Provide the (X, Y) coordinate of the cell's center where the given text is located.  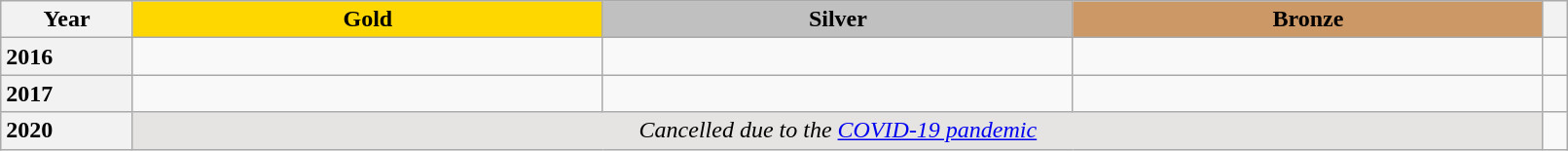
Silver (837, 19)
Cancelled due to the COVID-19 pandemic (837, 131)
2016 (67, 57)
Bronze (1308, 19)
2020 (67, 131)
Year (67, 19)
2017 (67, 94)
Gold (368, 19)
